Locate the cell with the specified text and output its [x, y] center coordinate. 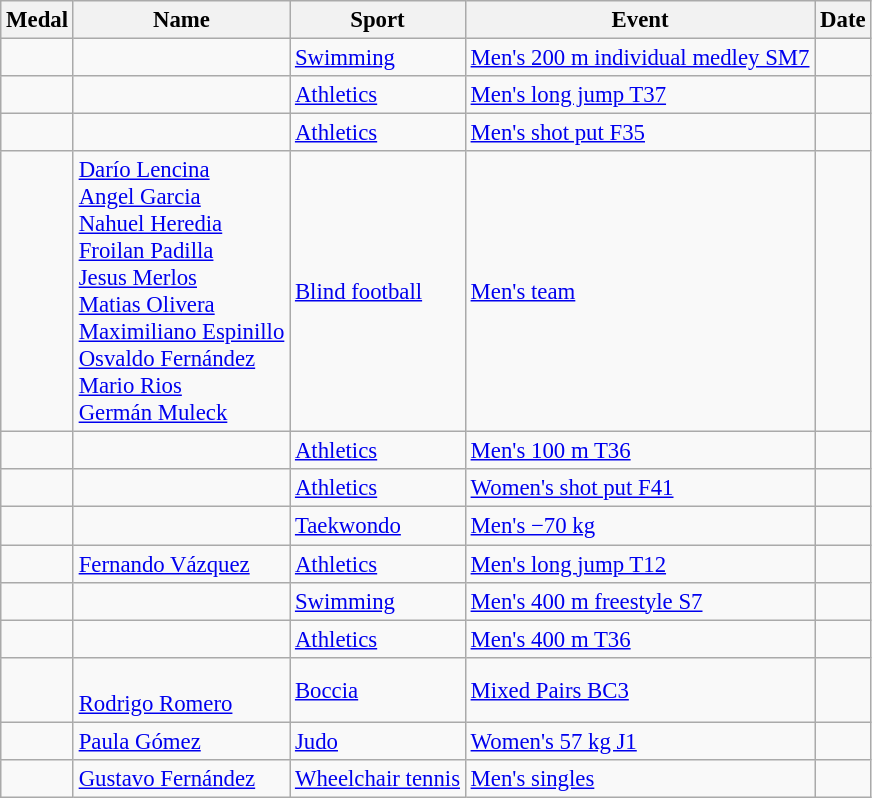
Men's 100 m T36 [640, 451]
Fernando Vázquez [181, 564]
Men's long jump T12 [640, 564]
Taekwondo [378, 526]
Name [181, 20]
Men's team [640, 292]
Men's long jump T37 [640, 95]
Paula Gómez [181, 741]
Men's singles [640, 779]
Mixed Pairs BC3 [640, 690]
Women's shot put F41 [640, 489]
Judo [378, 741]
Event [640, 20]
Wheelchair tennis [378, 779]
Men's 200 m individual medley SM7 [640, 58]
Gustavo Fernández [181, 779]
Date [843, 20]
Blind football [378, 292]
Men's 400 m T36 [640, 639]
Men's −70 kg [640, 526]
Sport [378, 20]
Boccia [378, 690]
Medal [38, 20]
Women's 57 kg J1 [640, 741]
Darío LencinaAngel GarciaNahuel HerediaFroilan PadillaJesus MerlosMatias OliveraMaximiliano EspinilloOsvaldo FernándezMario RiosGermán Muleck [181, 292]
Men's shot put F35 [640, 133]
Rodrigo Romero [181, 690]
Men's 400 m freestyle S7 [640, 601]
